Provide the (x, y) coordinate of the cell's center where the given text is located.  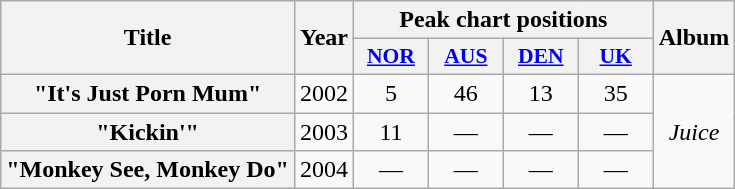
46 (466, 93)
2004 (324, 170)
AUS (466, 57)
"Monkey See, Monkey Do" (148, 170)
13 (540, 93)
UK (616, 57)
NOR (392, 57)
"It's Just Porn Mum" (148, 93)
2002 (324, 93)
35 (616, 93)
"Kickin'" (148, 131)
5 (392, 93)
Year (324, 38)
Album (694, 38)
DEN (540, 57)
Title (148, 38)
2003 (324, 131)
Peak chart positions (504, 20)
11 (392, 131)
Juice (694, 131)
